Return the [x, y] coordinate for the center point of the cell that contains the specified text.  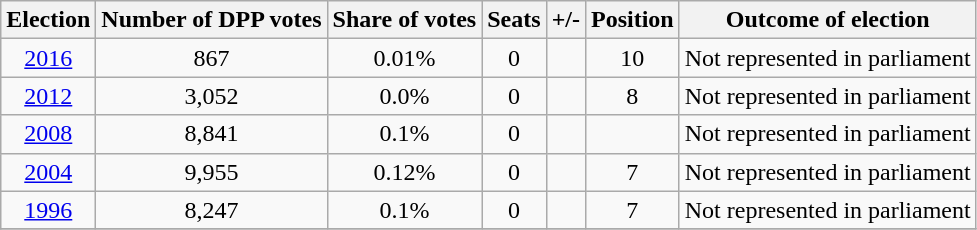
8,247 [212, 210]
867 [212, 58]
0.01% [404, 58]
2008 [48, 134]
9,955 [212, 172]
0.0% [404, 96]
+/- [566, 20]
10 [632, 58]
Share of votes [404, 20]
1996 [48, 210]
2012 [48, 96]
2004 [48, 172]
Seats [514, 20]
Outcome of election [828, 20]
3,052 [212, 96]
Position [632, 20]
8,841 [212, 134]
Number of DPP votes [212, 20]
8 [632, 96]
Election [48, 20]
0.12% [404, 172]
2016 [48, 58]
